Identify which cell holds the provided text, then report its [x, y] central coordinate. 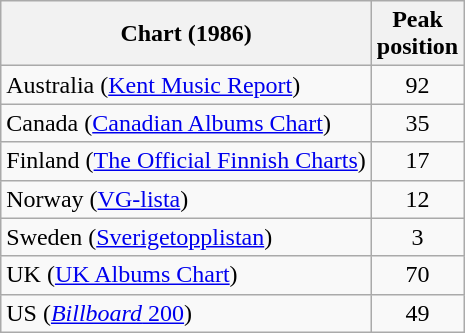
35 [417, 123]
3 [417, 237]
Chart (1986) [186, 34]
Finland (The Official Finnish Charts) [186, 161]
92 [417, 85]
Sweden (Sverigetopplistan) [186, 237]
17 [417, 161]
US (Billboard 200) [186, 313]
49 [417, 313]
UK (UK Albums Chart) [186, 275]
Norway (VG-lista) [186, 199]
70 [417, 275]
Australia (Kent Music Report) [186, 85]
Canada (Canadian Albums Chart) [186, 123]
Peakposition [417, 34]
12 [417, 199]
